Provide the (x, y) coordinate of the cell's center where the given text is located.  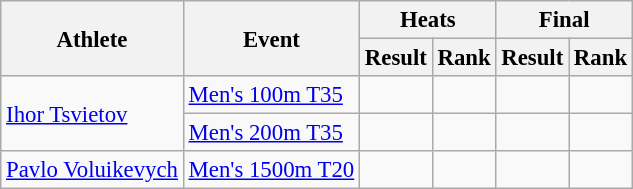
Final (564, 20)
Men's 100m T35 (271, 95)
Ihor Tsvietov (92, 114)
Heats (428, 20)
Event (271, 38)
Pavlo Voluikevych (92, 170)
Men's 200m T35 (271, 133)
Athlete (92, 38)
Men's 1500m T20 (271, 170)
